Determine the [x, y] coordinate at the center of the cell enclosing the given text.  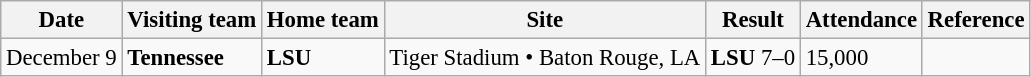
Reference [976, 20]
LSU [324, 58]
December 9 [62, 58]
15,000 [861, 58]
Attendance [861, 20]
Date [62, 20]
Tiger Stadium • Baton Rouge, LA [544, 58]
Tennessee [192, 58]
Result [754, 20]
Home team [324, 20]
Visiting team [192, 20]
Site [544, 20]
LSU 7–0 [754, 58]
